Search for the cell housing the specified text and yield its (X, Y) center coordinate. 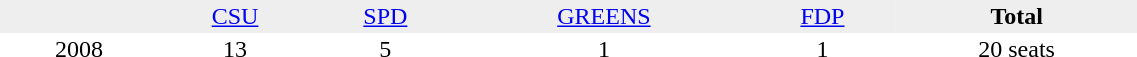
CSU (235, 16)
FDP (822, 16)
GREENS (604, 16)
SPD (385, 16)
